Identify which cell holds the provided text, then report its [X, Y] central coordinate. 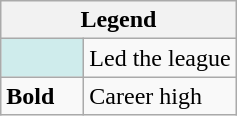
Bold [42, 96]
Career high [160, 96]
Legend [118, 20]
Led the league [160, 58]
